Return the [X, Y] coordinate for the center point of the cell that contains the specified text.  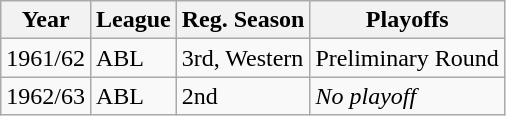
1962/63 [46, 96]
Year [46, 20]
League [133, 20]
3rd, Western [243, 58]
No playoff [407, 96]
Preliminary Round [407, 58]
Playoffs [407, 20]
Reg. Season [243, 20]
2nd [243, 96]
1961/62 [46, 58]
